Search for the cell housing the specified text and yield its (x, y) center coordinate. 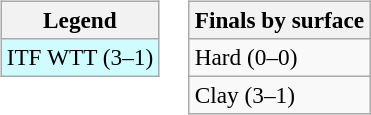
Clay (3–1) (279, 95)
Hard (0–0) (279, 57)
Finals by surface (279, 20)
Legend (80, 20)
ITF WTT (3–1) (80, 57)
